Find where the given text appears and provide that cell's center as [X, Y] coordinate. 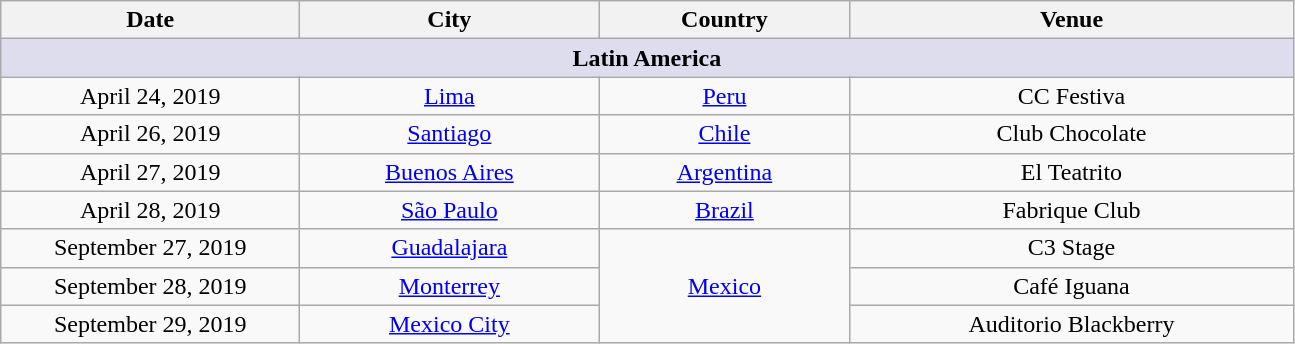
Café Iguana [1072, 286]
Lima [450, 96]
Guadalajara [450, 248]
Country [724, 20]
Date [150, 20]
Peru [724, 96]
Monterrey [450, 286]
Auditorio Blackberry [1072, 324]
Club Chocolate [1072, 134]
April 28, 2019 [150, 210]
September 29, 2019 [150, 324]
Argentina [724, 172]
Brazil [724, 210]
September 28, 2019 [150, 286]
C3 Stage [1072, 248]
City [450, 20]
April 27, 2019 [150, 172]
Fabrique Club [1072, 210]
Chile [724, 134]
São Paulo [450, 210]
April 24, 2019 [150, 96]
Buenos Aires [450, 172]
Venue [1072, 20]
Santiago [450, 134]
Mexico City [450, 324]
April 26, 2019 [150, 134]
Latin America [647, 58]
CC Festiva [1072, 96]
El Teatrito [1072, 172]
Mexico [724, 286]
September 27, 2019 [150, 248]
